Pinpoint the cell where the given text exists, returning its [x, y] midpoint coordinate. 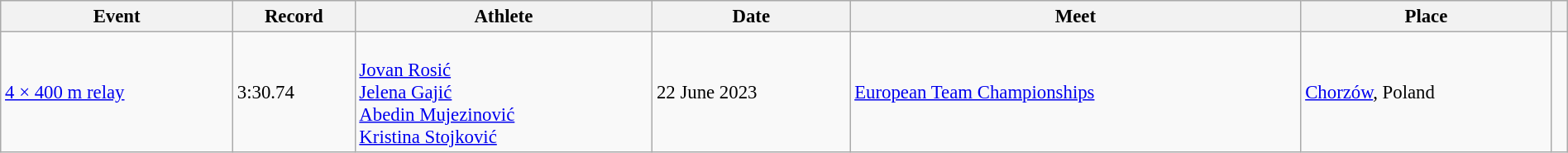
4 × 400 m relay [117, 93]
European Team Championships [1075, 93]
Athlete [504, 17]
Jovan RosićJelena GajićAbedin MujezinovićKristina Stojković [504, 93]
22 June 2023 [751, 93]
Meet [1075, 17]
Event [117, 17]
Record [294, 17]
Place [1426, 17]
Date [751, 17]
Chorzów, Poland [1426, 93]
3:30.74 [294, 93]
